Output the (x, y) coordinate of the center of the cell containing the given text.  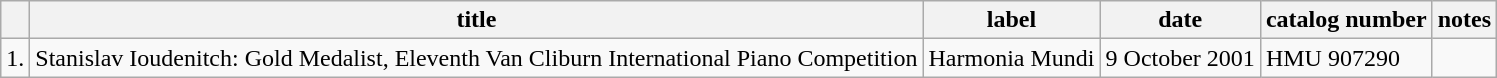
1. (16, 58)
date (1180, 20)
catalog number (1346, 20)
Harmonia Mundi (1012, 58)
title (476, 20)
HMU 907290 (1346, 58)
9 October 2001 (1180, 58)
notes (1464, 20)
Stanislav Ioudenitch: Gold Medalist, Eleventh Van Cliburn International Piano Competition (476, 58)
label (1012, 20)
